Output the (X, Y) coordinate of the center of the cell containing the given text.  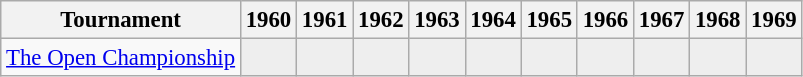
1969 (774, 20)
The Open Championship (121, 58)
1966 (605, 20)
Tournament (121, 20)
1961 (325, 20)
1963 (437, 20)
1967 (661, 20)
1968 (718, 20)
1960 (268, 20)
1964 (493, 20)
1965 (549, 20)
1962 (381, 20)
